Search for the cell housing the specified text and yield its [X, Y] center coordinate. 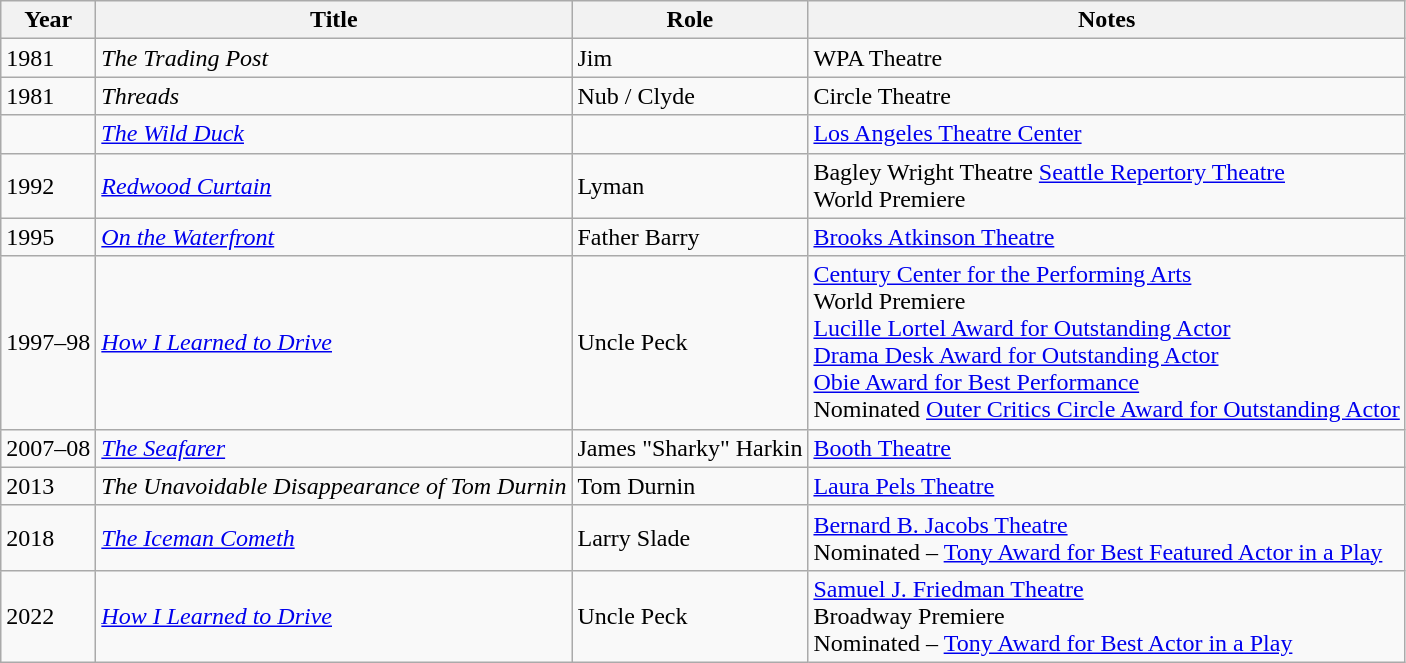
Jim [690, 58]
On the Waterfront [334, 237]
Tom Durnin [690, 486]
Lyman [690, 186]
The Wild Duck [334, 134]
Samuel J. Friedman TheatreBroadway Premiere Nominated – Tony Award for Best Actor in a Play [1106, 616]
The Seafarer [334, 448]
Larry Slade [690, 538]
Nub / Clyde [690, 96]
Bernard B. Jacobs TheatreNominated – Tony Award for Best Featured Actor in a Play [1106, 538]
2022 [48, 616]
Father Barry [690, 237]
2007–08 [48, 448]
Notes [1106, 20]
The Unavoidable Disappearance of Tom Durnin [334, 486]
Threads [334, 96]
Brooks Atkinson Theatre [1106, 237]
Los Angeles Theatre Center [1106, 134]
Title [334, 20]
The Trading Post [334, 58]
Redwood Curtain [334, 186]
Laura Pels Theatre [1106, 486]
Role [690, 20]
1992 [48, 186]
1995 [48, 237]
WPA Theatre [1106, 58]
2013 [48, 486]
The Iceman Cometh [334, 538]
Year [48, 20]
Bagley Wright Theatre Seattle Repertory TheatreWorld Premiere [1106, 186]
Circle Theatre [1106, 96]
2018 [48, 538]
Booth Theatre [1106, 448]
1997–98 [48, 342]
James "Sharky" Harkin [690, 448]
